Search for the cell housing the specified text and yield its [X, Y] center coordinate. 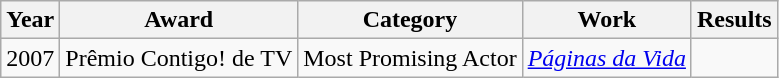
Results [734, 20]
2007 [30, 58]
Páginas da Vida [606, 58]
Year [30, 20]
Award [179, 20]
Work [606, 20]
Category [410, 20]
Most Promising Actor [410, 58]
Prêmio Contigo! de TV [179, 58]
